Return (x, y) of the center of cell containing provided text 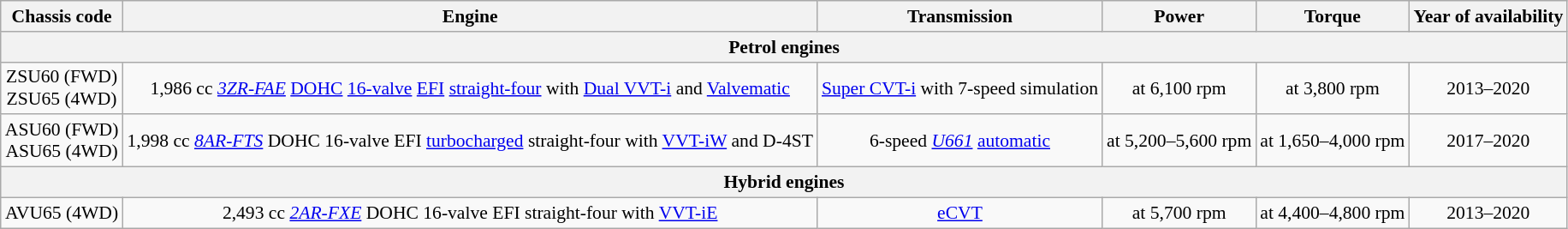
6-speed U661 automatic (960, 141)
2017–2020 (1488, 141)
ASU60 (FWD)ASU65 (4WD) (62, 141)
ZSU60 (FWD)ZSU65 (4WD) (62, 87)
2,493 cc 2AR-FXE DOHC 16-valve EFI straight-four with VVT-iE (470, 213)
AVU65 (4WD) (62, 213)
Chassis code (62, 16)
Torque (1332, 16)
at 5,200–5,600 rpm (1179, 141)
Hybrid engines (784, 183)
at 5,700 rpm (1179, 213)
Super CVT-i with 7-speed simulation (960, 87)
1,986 cc 3ZR-FAE DOHC 16-valve EFI straight-four with Dual VVT-i and Valvematic (470, 87)
Transmission (960, 16)
1,998 cc 8AR-FTS DOHC 16-valve EFI turbocharged straight-four with VVT-iW and D-4ST (470, 141)
Year of availability (1488, 16)
eCVT (960, 213)
at 1,650–4,000 rpm (1332, 141)
at 6,100 rpm (1179, 87)
Petrol engines (784, 47)
at 4,400–4,800 rpm (1332, 213)
Engine (470, 16)
Power (1179, 16)
at 3,800 rpm (1332, 87)
